Identify which cell holds the provided text, then report its (x, y) central coordinate. 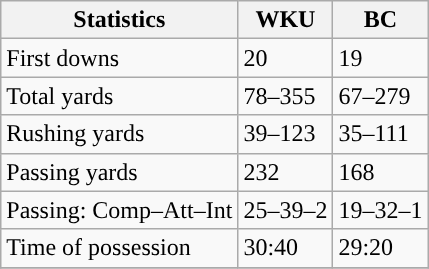
19–32–1 (380, 210)
Total yards (120, 96)
168 (380, 172)
Passing: Comp–Att–Int (120, 210)
Rushing yards (120, 134)
Passing yards (120, 172)
First downs (120, 58)
39–123 (286, 134)
78–355 (286, 96)
20 (286, 58)
67–279 (380, 96)
WKU (286, 20)
BC (380, 20)
35–111 (380, 134)
232 (286, 172)
29:20 (380, 248)
30:40 (286, 248)
25–39–2 (286, 210)
19 (380, 58)
Statistics (120, 20)
Time of possession (120, 248)
